Find where the given text appears and provide that cell's center as (X, Y) coordinate. 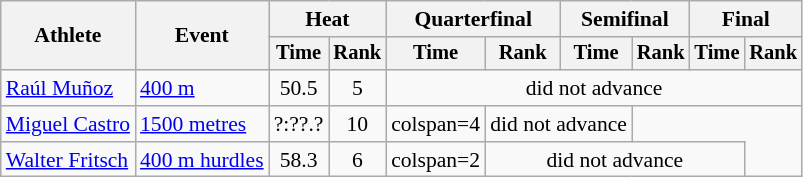
?:??.? (299, 124)
10 (357, 124)
Quarterfinal (473, 19)
colspan=4 (436, 124)
50.5 (299, 88)
Event (202, 36)
Final (746, 19)
Athlete (68, 36)
Raúl Muñoz (68, 88)
Miguel Castro (68, 124)
400 m (202, 88)
Semifinal (624, 19)
Heat (328, 19)
1500 metres (202, 124)
5 (357, 88)
